Locate the cell with the specified text and output its (X, Y) center coordinate. 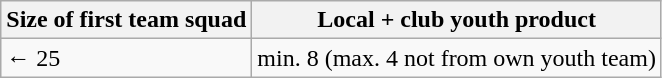
Size of first team squad (126, 20)
← 25 (126, 58)
Local + club youth product (457, 20)
min. 8 (max. 4 not from own youth team) (457, 58)
